Output the [x, y] coordinate of the center of the cell containing the given text.  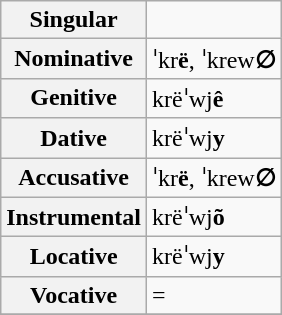
Genitive [74, 98]
Locative [74, 257]
Instrumental [74, 217]
Singular [74, 20]
= [214, 295]
krëˈwjê [214, 98]
Nominative [74, 59]
krëˈwjõ [214, 217]
Accusative [74, 178]
Vocative [74, 295]
Dative [74, 138]
